Locate the cell with the specified text and output its [x, y] center coordinate. 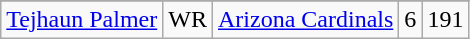
Arizona Cardinals [305, 20]
191 [446, 20]
6 [410, 20]
WR [188, 20]
Tejhaun Palmer [82, 20]
